For the text-containing cell, return its midpoint in [X, Y] coordinate format. 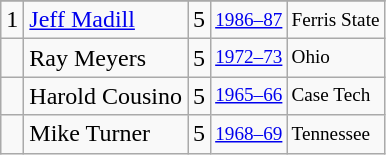
1972–73 [249, 58]
Harold Cousino [106, 96]
Tennessee [336, 134]
Ray Meyers [106, 58]
Ferris State [336, 20]
Ohio [336, 58]
Mike Turner [106, 134]
1965–66 [249, 96]
Case Tech [336, 96]
Jeff Madill [106, 20]
1986–87 [249, 20]
1968–69 [249, 134]
1 [12, 20]
